Scan for the cell matching the given text and deliver its (X, Y) coordinate at center. 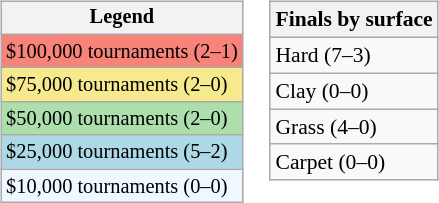
Hard (7–3) (354, 55)
$50,000 tournaments (2–0) (122, 119)
Clay (0–0) (354, 91)
$25,000 tournaments (5–2) (122, 152)
Finals by surface (354, 20)
Grass (4–0) (354, 127)
Legend (122, 18)
$75,000 tournaments (2–0) (122, 85)
$10,000 tournaments (0–0) (122, 186)
$100,000 tournaments (2–1) (122, 51)
Carpet (0–0) (354, 162)
